Search for the cell housing the specified text and yield its [X, Y] center coordinate. 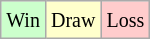
Loss [126, 20]
Win [24, 20]
Draw [72, 20]
